Return the (x, y) coordinate for the center point of the cell that contains the specified text.  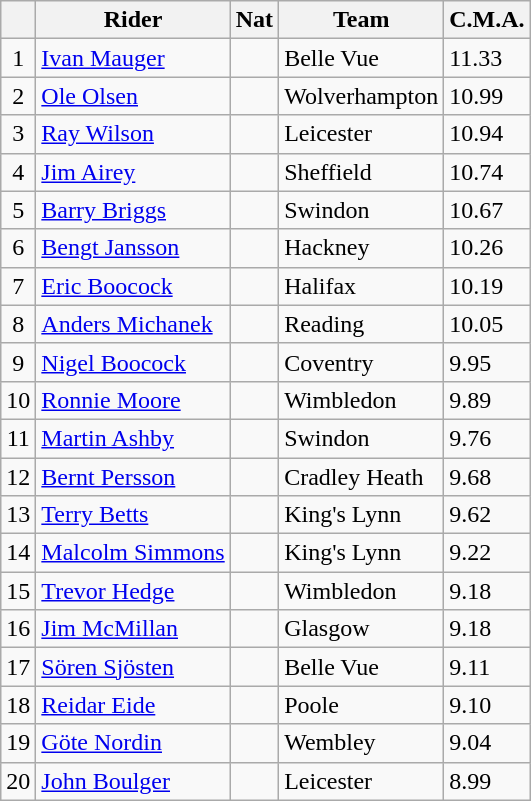
9.95 (487, 362)
Bernt Persson (133, 477)
17 (18, 667)
Sören Sjösten (133, 667)
10 (18, 400)
4 (18, 172)
Martin Ashby (133, 438)
Jim McMillan (133, 629)
9 (18, 362)
Ole Olsen (133, 96)
John Boulger (133, 781)
Ivan Mauger (133, 58)
9.11 (487, 667)
Jim Airey (133, 172)
Rider (133, 20)
3 (18, 134)
C.M.A. (487, 20)
1 (18, 58)
10.94 (487, 134)
Barry Briggs (133, 210)
9.89 (487, 400)
8.99 (487, 781)
7 (18, 286)
9.22 (487, 553)
9.68 (487, 477)
5 (18, 210)
10.26 (487, 248)
Reading (362, 324)
Wolverhampton (362, 96)
Poole (362, 705)
10.19 (487, 286)
Malcolm Simmons (133, 553)
9.76 (487, 438)
Hackney (362, 248)
Coventry (362, 362)
9.62 (487, 515)
Cradley Heath (362, 477)
10.05 (487, 324)
11.33 (487, 58)
Anders Michanek (133, 324)
Nigel Boocock (133, 362)
Team (362, 20)
Halifax (362, 286)
9.10 (487, 705)
Reidar Eide (133, 705)
Göte Nordin (133, 743)
20 (18, 781)
10.74 (487, 172)
2 (18, 96)
15 (18, 591)
Terry Betts (133, 515)
6 (18, 248)
Nat (254, 20)
Ray Wilson (133, 134)
8 (18, 324)
Sheffield (362, 172)
11 (18, 438)
13 (18, 515)
Ronnie Moore (133, 400)
12 (18, 477)
Wembley (362, 743)
16 (18, 629)
14 (18, 553)
10.67 (487, 210)
18 (18, 705)
19 (18, 743)
Trevor Hedge (133, 591)
9.04 (487, 743)
Bengt Jansson (133, 248)
Glasgow (362, 629)
Eric Boocock (133, 286)
10.99 (487, 96)
